Search for the cell housing the specified text and yield its [x, y] center coordinate. 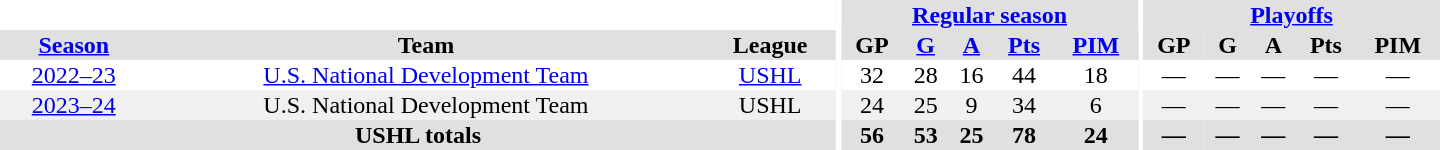
32 [872, 75]
Playoffs [1292, 15]
16 [972, 75]
Season [74, 45]
2023–24 [74, 105]
2022–23 [74, 75]
18 [1096, 75]
League [770, 45]
28 [926, 75]
34 [1024, 105]
53 [926, 135]
44 [1024, 75]
USHL totals [418, 135]
78 [1024, 135]
Regular season [990, 15]
Team [426, 45]
6 [1096, 105]
9 [972, 105]
56 [872, 135]
